Return [X, Y] of the center of cell containing provided text 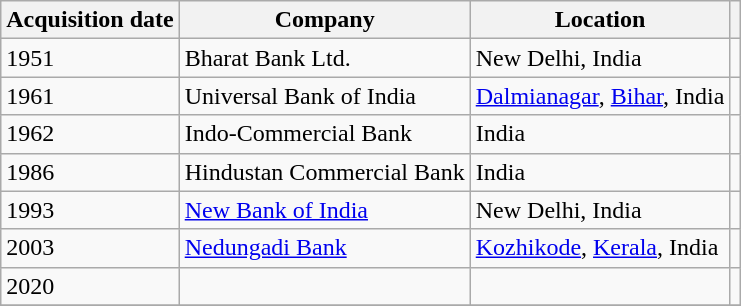
1962 [90, 134]
Universal Bank of India [324, 96]
1951 [90, 58]
Acquisition date [90, 20]
New Bank of India [324, 210]
Kozhikode, Kerala, India [600, 248]
Nedungadi Bank [324, 248]
Bharat Bank Ltd. [324, 58]
Indo-Commercial Bank [324, 134]
Location [600, 20]
Hindustan Commercial Bank [324, 172]
2020 [90, 286]
Company [324, 20]
2003 [90, 248]
1986 [90, 172]
1961 [90, 96]
1993 [90, 210]
Dalmianagar, Bihar, India [600, 96]
